Locate the cell with the specified text and output its [X, Y] center coordinate. 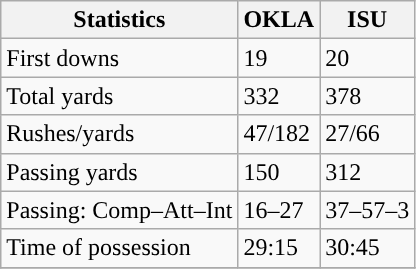
378 [368, 96]
37–57–3 [368, 210]
47/182 [279, 134]
OKLA [279, 20]
Statistics [120, 20]
150 [279, 172]
312 [368, 172]
First downs [120, 58]
Passing: Comp–Att–Int [120, 210]
Passing yards [120, 172]
Rushes/yards [120, 134]
30:45 [368, 248]
29:15 [279, 248]
ISU [368, 20]
20 [368, 58]
16–27 [279, 210]
27/66 [368, 134]
19 [279, 58]
Time of possession [120, 248]
332 [279, 96]
Total yards [120, 96]
